Search for the cell housing the specified text and yield its (x, y) center coordinate. 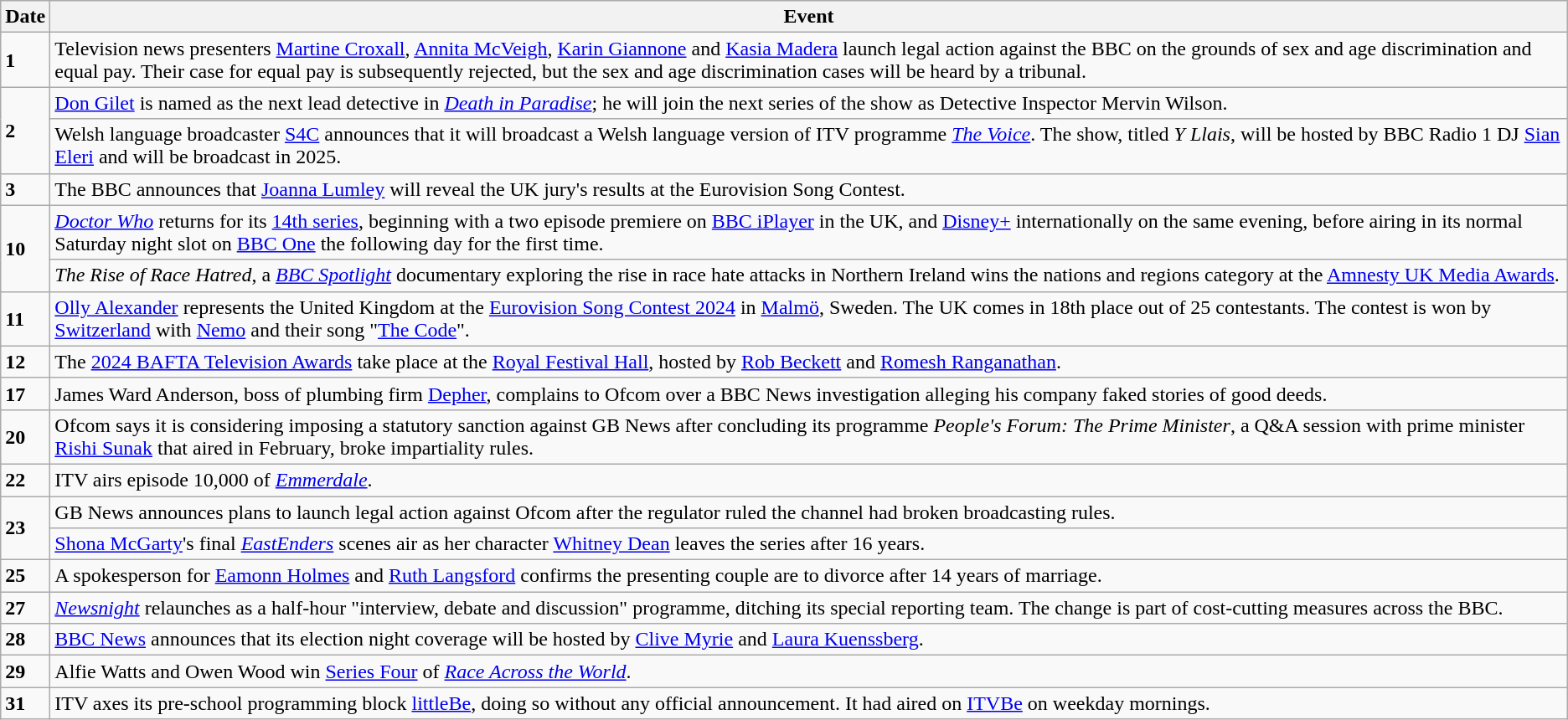
GB News announces plans to launch legal action against Ofcom after the regulator ruled the channel had broken broadcasting rules. (809, 512)
Shona McGarty's final EastEnders scenes air as her character Whitney Dean leaves the series after 16 years. (809, 544)
Don Gilet is named as the next lead detective in Death in Paradise; he will join the next series of the show as Detective Inspector Mervin Wilson. (809, 103)
28 (25, 640)
25 (25, 576)
27 (25, 608)
Date (25, 17)
ITV airs episode 10,000 of Emmerdale. (809, 480)
20 (25, 437)
12 (25, 362)
Alfie Watts and Owen Wood win Series Four of Race Across the World. (809, 671)
The 2024 BAFTA Television Awards take place at the Royal Festival Hall, hosted by Rob Beckett and Romesh Ranganathan. (809, 362)
10 (25, 248)
29 (25, 671)
3 (25, 189)
31 (25, 703)
2 (25, 131)
11 (25, 318)
The BBC announces that Joanna Lumley will reveal the UK jury's results at the Eurovision Song Contest. (809, 189)
BBC News announces that its election night coverage will be hosted by Clive Myrie and Laura Kuenssberg. (809, 640)
22 (25, 480)
1 (25, 60)
Event (809, 17)
James Ward Anderson, boss of plumbing firm Depher, complains to Ofcom over a BBC News investigation alleging his company faked stories of good deeds. (809, 393)
17 (25, 393)
A spokesperson for Eamonn Holmes and Ruth Langsford confirms the presenting couple are to divorce after 14 years of marriage. (809, 576)
23 (25, 527)
ITV axes its pre-school programming block littleBe, doing so without any official announcement. It had aired on ITVBe on weekday mornings. (809, 703)
